Return [x, y] of the center of cell containing provided text 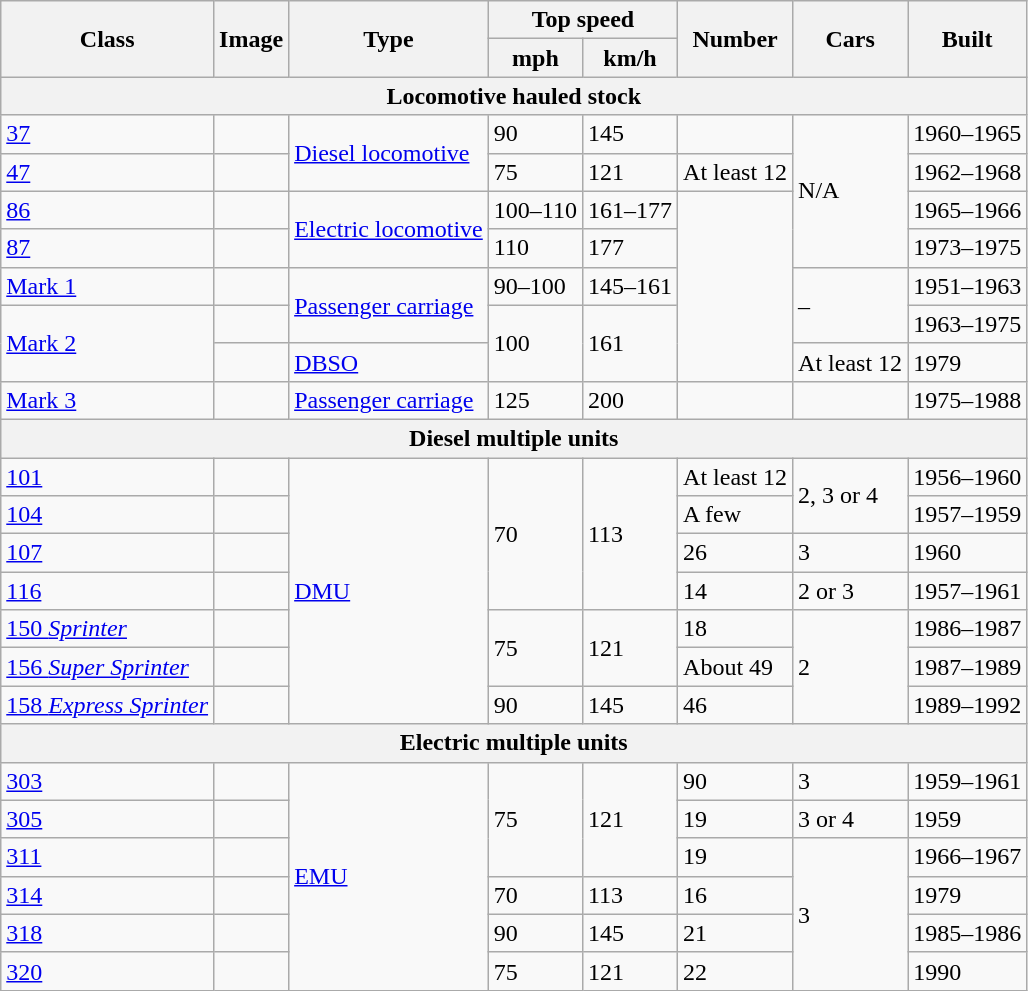
14 [736, 591]
318 [108, 933]
37 [108, 134]
1957–1959 [968, 515]
125 [535, 400]
Mark 1 [108, 286]
About 49 [736, 667]
16 [736, 895]
Cars [850, 39]
1963–1975 [968, 324]
156 Super Sprinter [108, 667]
Diesel multiple units [514, 438]
26 [736, 553]
km/h [630, 58]
1973–1975 [968, 248]
107 [108, 553]
1960 [968, 553]
Class [108, 39]
1987–1989 [968, 667]
1951–1963 [968, 286]
150 Sprinter [108, 629]
Image [252, 39]
110 [535, 248]
1959–1961 [968, 781]
2 [850, 667]
1985–1986 [968, 933]
1960–1965 [968, 134]
2 or 3 [850, 591]
100 [535, 343]
1959 [968, 819]
22 [736, 971]
1975–1988 [968, 400]
200 [630, 400]
101 [108, 477]
DBSO [389, 362]
305 [108, 819]
86 [108, 210]
3 or 4 [850, 819]
303 [108, 781]
116 [108, 591]
EMU [389, 876]
1966–1967 [968, 857]
– [850, 305]
1962–1968 [968, 172]
177 [630, 248]
320 [108, 971]
DMU [389, 591]
Top speed [582, 20]
104 [108, 515]
Built [968, 39]
Mark 3 [108, 400]
46 [736, 705]
1956–1960 [968, 477]
311 [108, 857]
158 Express Sprinter [108, 705]
21 [736, 933]
2, 3 or 4 [850, 496]
Diesel locomotive [389, 153]
Number [736, 39]
Electric multiple units [514, 743]
161 [630, 343]
1989–1992 [968, 705]
1986–1987 [968, 629]
mph [535, 58]
145–161 [630, 286]
87 [108, 248]
Mark 2 [108, 343]
Type [389, 39]
90–100 [535, 286]
Electric locomotive [389, 229]
161–177 [630, 210]
1990 [968, 971]
18 [736, 629]
N/A [850, 191]
47 [108, 172]
Locomotive hauled stock [514, 96]
A few [736, 515]
314 [108, 895]
1957–1961 [968, 591]
100–110 [535, 210]
1965–1966 [968, 210]
